Search for the cell housing the specified text and yield its (X, Y) center coordinate. 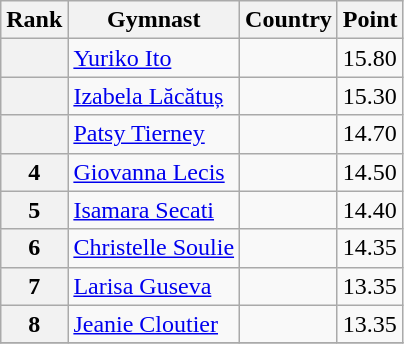
14.40 (370, 210)
Larisa Guseva (154, 286)
4 (34, 172)
15.30 (370, 96)
14.70 (370, 134)
14.50 (370, 172)
Izabela Lăcătuș (154, 96)
Rank (34, 20)
Country (289, 20)
14.35 (370, 248)
7 (34, 286)
5 (34, 210)
Isamara Secati (154, 210)
Jeanie Cloutier (154, 324)
8 (34, 324)
Giovanna Lecis (154, 172)
Christelle Soulie (154, 248)
15.80 (370, 58)
Point (370, 20)
Patsy Tierney (154, 134)
Yuriko Ito (154, 58)
Gymnast (154, 20)
6 (34, 248)
